Search for the cell housing the specified text and yield its [x, y] center coordinate. 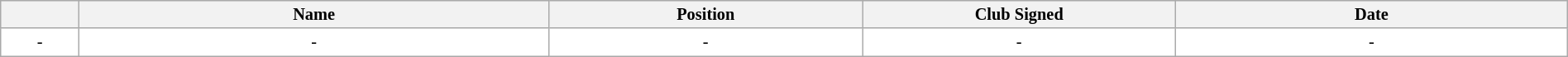
Club Signed [1019, 14]
Name [313, 14]
Date [1372, 14]
Position [706, 14]
